Extract the [X, Y] coordinate from the center of the cell holding the provided text.  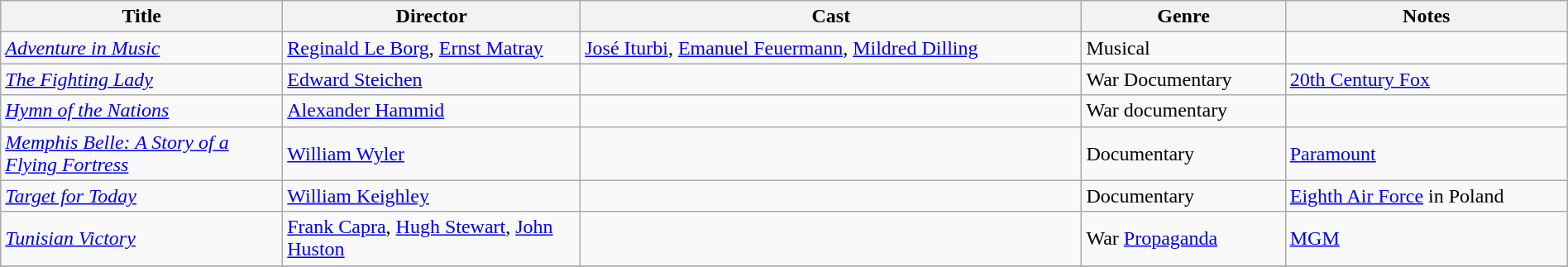
20th Century Fox [1426, 79]
Target for Today [142, 196]
Genre [1183, 17]
Frank Capra, Hugh Stewart, John Huston [432, 238]
Cast [831, 17]
Reginald Le Borg, Ernst Matray [432, 48]
William Keighley [432, 196]
War documentary [1183, 111]
Musical [1183, 48]
Title [142, 17]
Director [432, 17]
Hymn of the Nations [142, 111]
Memphis Belle: A Story of a Flying Fortress [142, 154]
War Propaganda [1183, 238]
Paramount [1426, 154]
MGM [1426, 238]
Adventure in Music [142, 48]
Tunisian Victory [142, 238]
William Wyler [432, 154]
José Iturbi, Emanuel Feuermann, Mildred Dilling [831, 48]
The Fighting Lady [142, 79]
Eighth Air Force in Poland [1426, 196]
Notes [1426, 17]
Edward Steichen [432, 79]
Alexander Hammid [432, 111]
War Documentary [1183, 79]
